From the cell containing the given text, extract its center point as (X, Y) coordinate. 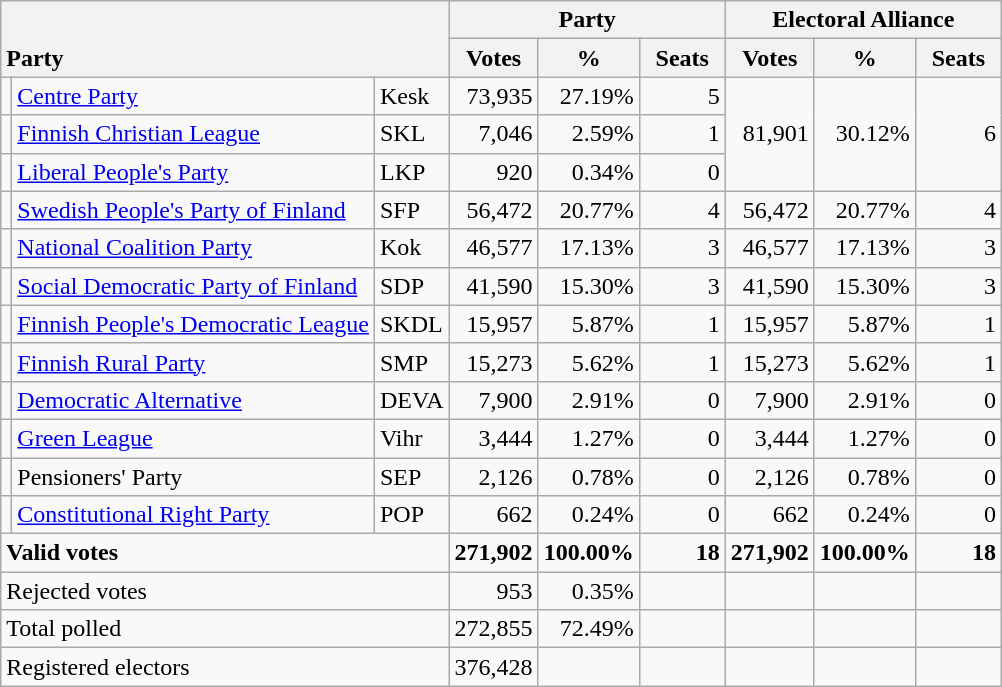
Kok (412, 248)
Democratic Alternative (194, 400)
Finnish Rural Party (194, 362)
Registered electors (225, 667)
7,046 (494, 134)
Social Democratic Party of Finland (194, 286)
Centre Party (194, 96)
Vihr (412, 438)
Electoral Alliance (863, 20)
Finnish People's Democratic League (194, 324)
Constitutional Right Party (194, 515)
Swedish People's Party of Finland (194, 210)
Valid votes (225, 553)
30.12% (864, 134)
Pensioners' Party (194, 477)
6 (958, 134)
5 (682, 96)
953 (494, 591)
81,901 (770, 134)
Rejected votes (225, 591)
0.34% (588, 172)
27.19% (588, 96)
272,855 (494, 629)
LKP (412, 172)
Green League (194, 438)
0.35% (588, 591)
73,935 (494, 96)
Kesk (412, 96)
SMP (412, 362)
SDP (412, 286)
SEP (412, 477)
SKL (412, 134)
Total polled (225, 629)
POP (412, 515)
2.59% (588, 134)
920 (494, 172)
National Coalition Party (194, 248)
72.49% (588, 629)
Finnish Christian League (194, 134)
Liberal People's Party (194, 172)
SKDL (412, 324)
SFP (412, 210)
376,428 (494, 667)
DEVA (412, 400)
